For the text-containing cell, return its midpoint in (X, Y) coordinate format. 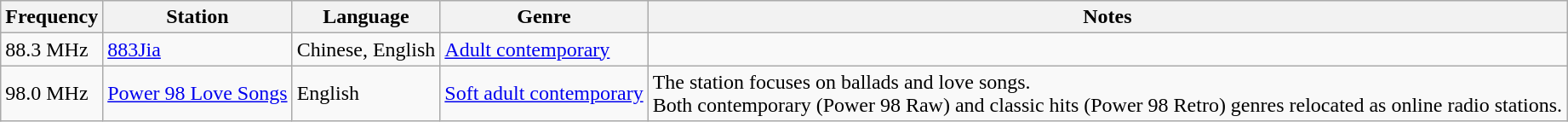
English (366, 94)
Station (197, 17)
Language (366, 17)
Genre (544, 17)
Chinese, English (366, 49)
98.0 MHz (52, 94)
Frequency (52, 17)
Adult contemporary (544, 49)
883Jia (197, 49)
Notes (1107, 17)
88.3 MHz (52, 49)
Power 98 Love Songs (197, 94)
Soft adult contemporary (544, 94)
